Output the (X, Y) coordinate of the center of the cell containing the given text.  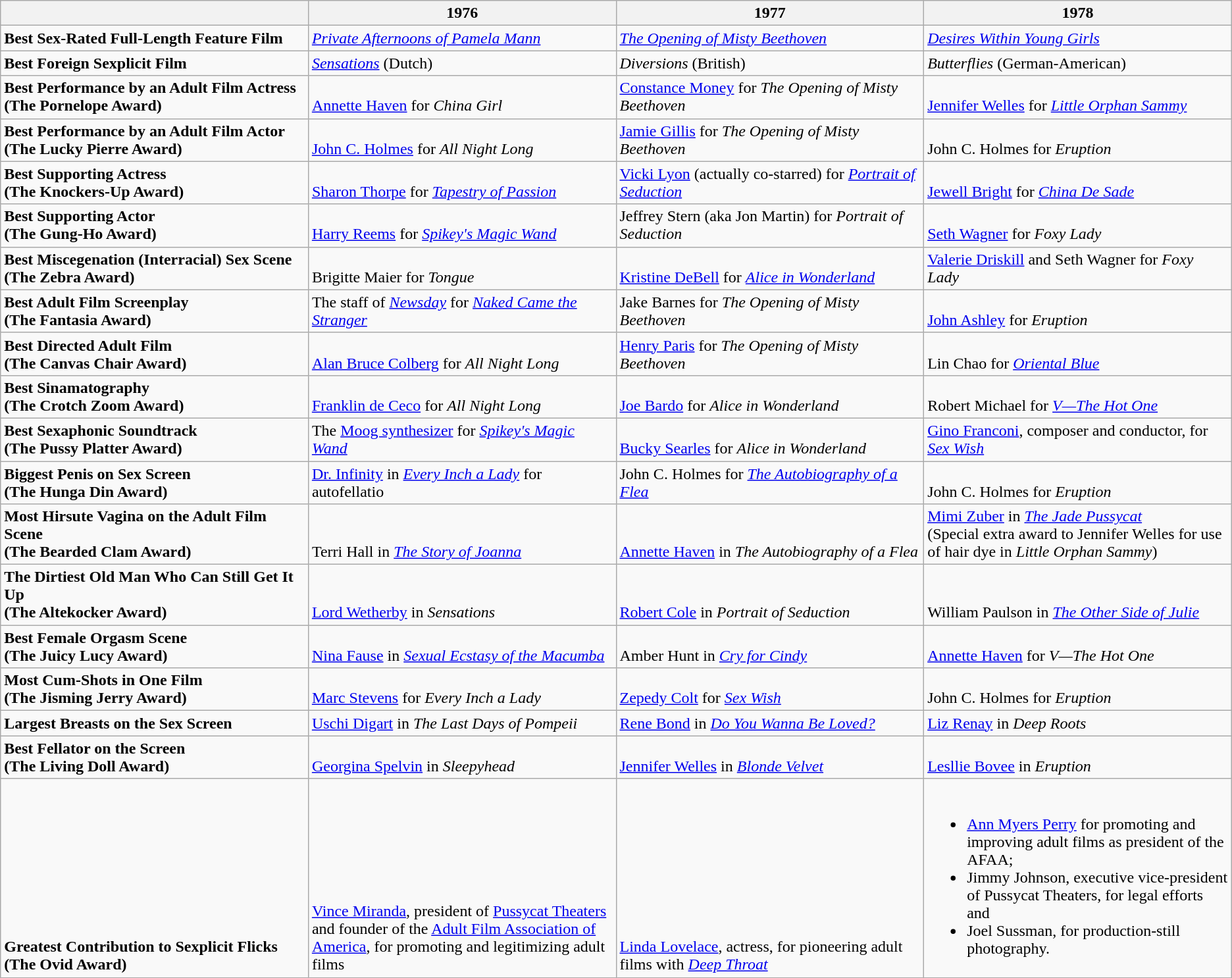
Robert Michael for V—The Hot One (1078, 396)
Biggest Penis on Sex Screen(The Hunga Din Award) (155, 482)
Best Supporting Actress(The Knockers-Up Award) (155, 183)
Brigitte Maier for Tongue (462, 269)
Best Performance by an Adult Film Actor(The Lucky Pierre Award) (155, 140)
The Moog synthesizer for Spikey's Magic Wand (462, 440)
Butterflies (German-American) (1078, 63)
William Paulson in The Other Side of Julie (1078, 595)
Henry Paris for The Opening of Misty Beethoven (770, 354)
Best Female Orgasm Scene(The Juicy Lucy Award) (155, 646)
Liz Renay in Deep Roots (1078, 723)
Sensations (Dutch) (462, 63)
Georgina Spelvin in Sleepyhead (462, 757)
John C. Holmes for The Autobiography of a Flea (770, 482)
John Ashley for Eruption (1078, 311)
1976 (462, 13)
Jeffrey Stern (aka Jon Martin) for Portrait of Seduction (770, 225)
1978 (1078, 13)
Best Miscegenation (Interracial) Sex Scene(The Zebra Award) (155, 269)
Most Cum-Shots in One Film(The Jisming Jerry Award) (155, 690)
1977 (770, 13)
Desires Within Young Girls (1078, 38)
Gino Franconi, composer and conductor, for Sex Wish (1078, 440)
Seth Wagner for Foxy Lady (1078, 225)
Jake Barnes for The Opening of Misty Beethoven (770, 311)
Best Fellator on the Screen(The Living Doll Award) (155, 757)
Nina Fause in Sexual Ecstasy of the Macumba (462, 646)
Amber Hunt in Cry for Cindy (770, 646)
Private Afternoons of Pamela Mann (462, 38)
Jewell Bright for China De Sade (1078, 183)
Bucky Searles for Alice in Wonderland (770, 440)
The Opening of Misty Beethoven (770, 38)
The Dirtiest Old Man Who Can Still Get It Up(The Altekocker Award) (155, 595)
Sharon Thorpe for Tapestry of Passion (462, 183)
Linda Lovelace, actress, for pioneering adult films with Deep Throat (770, 878)
Kristine DeBell for Alice in Wonderland (770, 269)
Vince Miranda, president of Pussycat Theaters and founder of the Adult Film Association of America, for promoting and legitimizing adult films (462, 878)
Lord Wetherby in Sensations (462, 595)
Valerie Driskill and Seth Wagner for Foxy Lady (1078, 269)
Harry Reems for Spikey's Magic Wand (462, 225)
Lesllie Bovee in Eruption (1078, 757)
Greatest Contribution to Sexplicit Flicks(The Ovid Award) (155, 878)
Best Sinamatography(The Crotch Zoom Award) (155, 396)
Best Directed Adult Film(The Canvas Chair Award) (155, 354)
Joe Bardo for Alice in Wonderland (770, 396)
Jennifer Welles for Little Orphan Sammy (1078, 97)
Rene Bond in Do You Wanna Be Loved? (770, 723)
Zepedy Colt for Sex Wish (770, 690)
Vicki Lyon (actually co-starred) for Portrait of Seduction (770, 183)
Jamie Gillis for The Opening of Misty Beethoven (770, 140)
Best Adult Film Screenplay(The Fantasia Award) (155, 311)
Dr. Infinity in Every Inch a Lady for autofellatio (462, 482)
Best Supporting Actor(The Gung-Ho Award) (155, 225)
Best Performance by an Adult Film Actress(The Pornelope Award) (155, 97)
Franklin de Ceco for All Night Long (462, 396)
Largest Breasts on the Sex Screen (155, 723)
Annette Haven for China Girl (462, 97)
The staff of Newsday for Naked Came the Stranger (462, 311)
Marc Stevens for Every Inch a Lady (462, 690)
John C. Holmes for All Night Long (462, 140)
Alan Bruce Colberg for All Night Long (462, 354)
Most Hirsute Vagina on the Adult Film Scene(The Bearded Clam Award) (155, 534)
Best Sexaphonic Soundtrack(The Pussy Platter Award) (155, 440)
Annette Haven in The Autobiography of a Flea (770, 534)
Uschi Digart in The Last Days of Pompeii (462, 723)
Best Sex-Rated Full-Length Feature Film (155, 38)
Robert Cole in Portrait of Seduction (770, 595)
Lin Chao for Oriental Blue (1078, 354)
Terri Hall in The Story of Joanna (462, 534)
Diversions (British) (770, 63)
Jennifer Welles in Blonde Velvet (770, 757)
Annette Haven for V—The Hot One (1078, 646)
Best Foreign Sexplicit Film (155, 63)
Constance Money for The Opening of Misty Beethoven (770, 97)
Mimi Zuber in The Jade Pussycat(Special extra award to Jennifer Welles for use of hair dye in Little Orphan Sammy) (1078, 534)
